Detect which cell encompasses the target text, then output its (x, y) center coordinate. 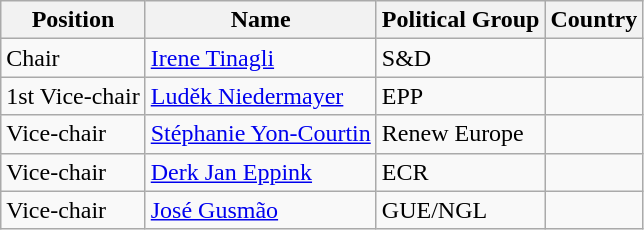
José Gusmão (260, 210)
1st Vice-chair (73, 96)
S&D (460, 58)
Position (73, 20)
Chair (73, 58)
Name (260, 20)
Renew Europe (460, 134)
Derk Jan Eppink (260, 172)
Country (594, 20)
Stéphanie Yon-Courtin (260, 134)
Luděk Niedermayer (260, 96)
ECR (460, 172)
Irene Tinagli (260, 58)
GUE/NGL (460, 210)
Political Group (460, 20)
EPP (460, 96)
